From the cell containing the given text, extract its center point as [X, Y] coordinate. 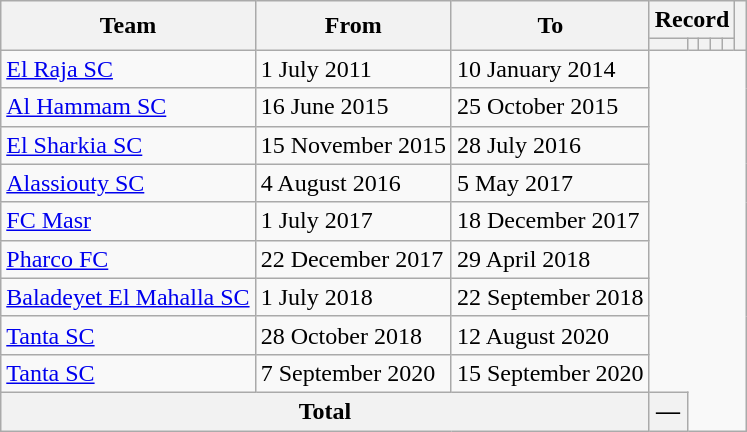
15 November 2015 [353, 145]
22 December 2017 [353, 259]
From [353, 26]
18 December 2017 [550, 221]
4 August 2016 [353, 183]
1 July 2011 [353, 69]
To [550, 26]
28 July 2016 [550, 145]
El Sharkia SC [128, 145]
1 July 2017 [353, 221]
Record [692, 20]
10 January 2014 [550, 69]
El Raja SC [128, 69]
28 October 2018 [353, 335]
Al Hammam SC [128, 107]
25 October 2015 [550, 107]
— [668, 411]
Baladeyet El Mahalla SC [128, 297]
12 August 2020 [550, 335]
16 June 2015 [353, 107]
FC Masr [128, 221]
22 September 2018 [550, 297]
Pharco FC [128, 259]
Total [325, 411]
15 September 2020 [550, 373]
5 May 2017 [550, 183]
Alassiouty SC [128, 183]
1 July 2018 [353, 297]
29 April 2018 [550, 259]
7 September 2020 [353, 373]
Team [128, 26]
